Pinpoint the cell where the given text exists, returning its (X, Y) midpoint coordinate. 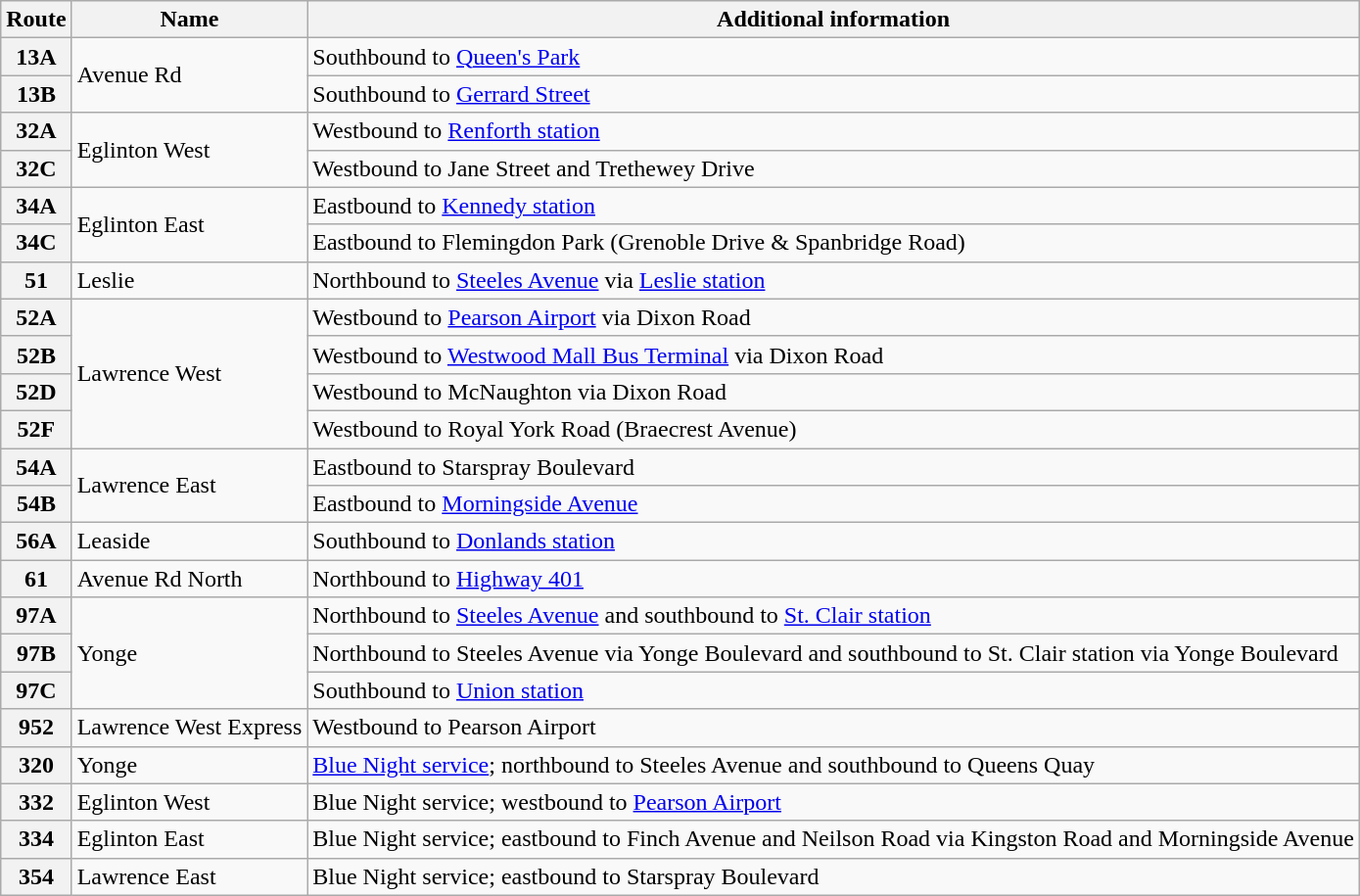
Blue Night service; eastbound to Finch Avenue and Neilson Road via Kingston Road and Morningside Avenue (834, 839)
54A (36, 467)
Southbound to Gerrard Street (834, 94)
Northbound to Steeles Avenue via Yonge Boulevard and southbound to St. Clair station via Yonge Boulevard (834, 653)
Southbound to Union station (834, 690)
332 (36, 802)
52D (36, 392)
Avenue Rd (190, 75)
Blue Night service; northbound to Steeles Avenue and southbound to Queens Quay (834, 765)
Lawrence West Express (190, 728)
Southbound to Donlands station (834, 542)
Route (36, 20)
Westbound to Renforth station (834, 131)
Westbound to Westwood Mall Bus Terminal via Dixon Road (834, 354)
52B (36, 354)
13B (36, 94)
97A (36, 616)
334 (36, 839)
Blue Night service; westbound to Pearson Airport (834, 802)
Eastbound to Starspray Boulevard (834, 467)
Westbound to Royal York Road (Braecrest Avenue) (834, 429)
61 (36, 579)
Leaside (190, 542)
97B (36, 653)
Westbound to McNaughton via Dixon Road (834, 392)
Westbound to Pearson Airport (834, 728)
Northbound to Highway 401 (834, 579)
Eastbound to Kennedy station (834, 206)
13A (36, 57)
52F (36, 429)
Name (190, 20)
Additional information (834, 20)
Eastbound to Morningside Avenue (834, 504)
952 (36, 728)
56A (36, 542)
Avenue Rd North (190, 579)
Northbound to Steeles Avenue via Leslie station (834, 280)
Westbound to Jane Street and Trethewey Drive (834, 168)
97C (36, 690)
32A (36, 131)
Blue Night service; eastbound to Starspray Boulevard (834, 876)
Northbound to Steeles Avenue and southbound to St. Clair station (834, 616)
51 (36, 280)
34A (36, 206)
Eastbound to Flemingdon Park (Grenoble Drive & Spanbridge Road) (834, 243)
52A (36, 317)
34C (36, 243)
54B (36, 504)
Southbound to Queen's Park (834, 57)
32C (36, 168)
354 (36, 876)
Lawrence West (190, 373)
Westbound to Pearson Airport via Dixon Road (834, 317)
Leslie (190, 280)
320 (36, 765)
